Detect which cell encompasses the target text, then output its (x, y) center coordinate. 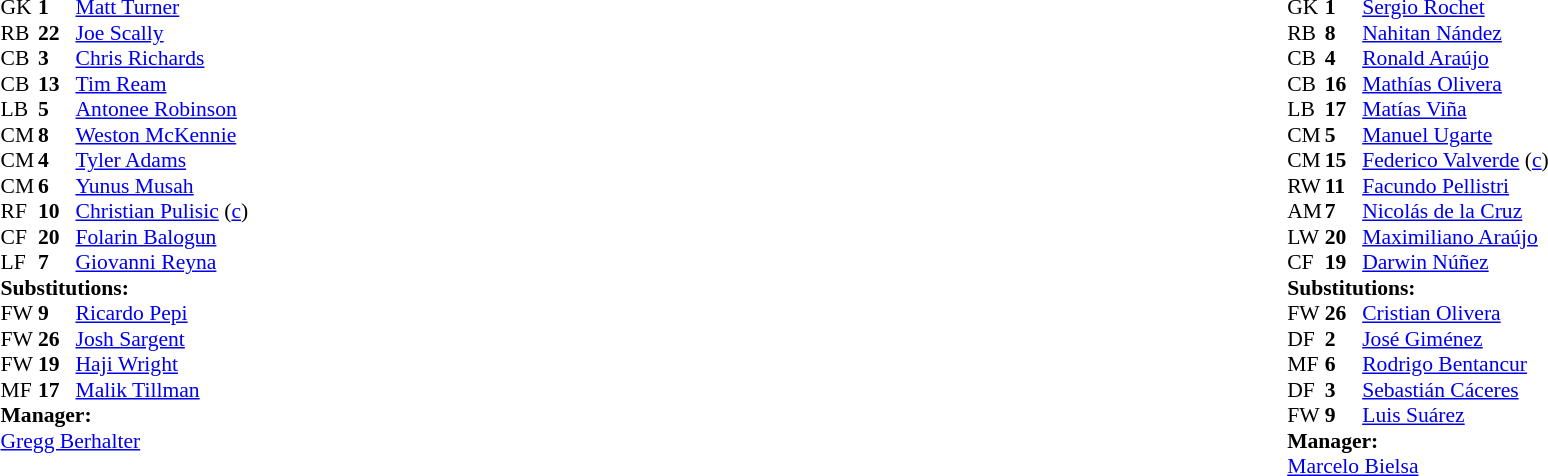
Antonee Robinson (162, 109)
2 (1344, 339)
Tyler Adams (162, 161)
Chris Richards (162, 59)
10 (57, 211)
Joe Scally (162, 33)
AM (1306, 211)
11 (1344, 186)
Manager: (124, 415)
Giovanni Reyna (162, 263)
Malik Tillman (162, 390)
Substitutions: (124, 288)
22 (57, 33)
Gregg Berhalter (124, 441)
LF (19, 263)
16 (1344, 84)
Folarin Balogun (162, 237)
RW (1306, 186)
RF (19, 211)
13 (57, 84)
Yunus Musah (162, 186)
Ricardo Pepi (162, 313)
Christian Pulisic (c) (162, 211)
Josh Sargent (162, 339)
Haji Wright (162, 365)
LW (1306, 237)
Weston McKennie (162, 135)
15 (1344, 161)
Tim Ream (162, 84)
